Provide the (x, y) coordinate of the cell's center where the given text is located.  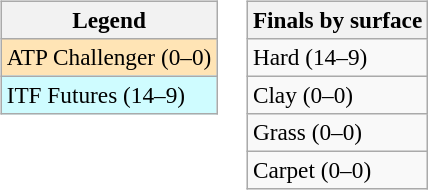
Carpet (0–0) (337, 171)
ITF Futures (14–9) (108, 95)
Grass (0–0) (337, 133)
ATP Challenger (0–0) (108, 57)
Clay (0–0) (337, 95)
Finals by surface (337, 20)
Hard (14–9) (337, 57)
Legend (108, 20)
